Search for the cell housing the specified text and yield its [X, Y] center coordinate. 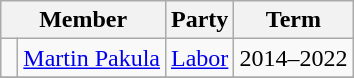
Party [200, 20]
Martin Pakula [92, 58]
2014–2022 [294, 58]
Term [294, 20]
Labor [200, 58]
Member [84, 20]
